Determine the [x, y] coordinate at the center of the cell enclosing the given text.  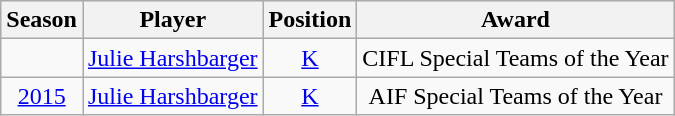
AIF Special Teams of the Year [516, 96]
Position [310, 20]
Season [42, 20]
Award [516, 20]
Player [172, 20]
2015 [42, 96]
CIFL Special Teams of the Year [516, 58]
